Return (x, y) of the center of cell containing provided text 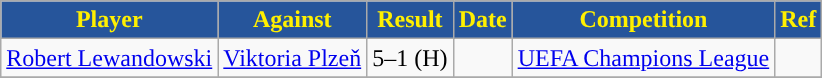
Result (410, 20)
Viktoria Plzeň (292, 58)
UEFA Champions League (644, 58)
Competition (644, 20)
Ref (798, 20)
Against (292, 20)
Player (110, 20)
Robert Lewandowski (110, 58)
Date (482, 20)
5–1 (H) (410, 58)
